Scan for the cell matching the given text and deliver its (X, Y) coordinate at center. 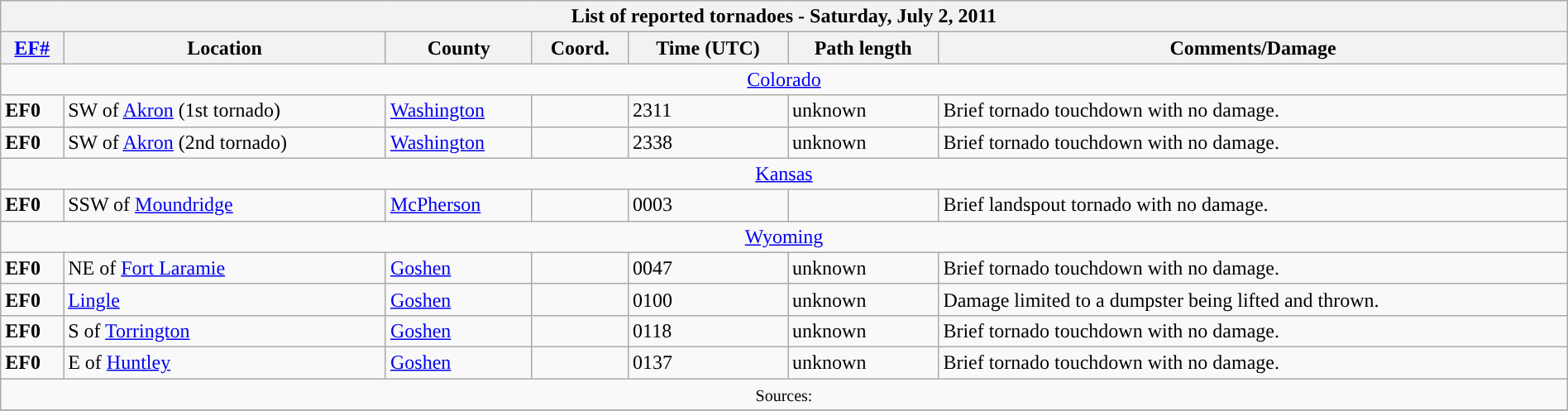
0118 (708, 331)
0100 (708, 299)
Wyoming (784, 237)
Brief landspout tornado with no damage. (1253, 205)
2311 (708, 111)
SSW of Moundridge (225, 205)
EF# (32, 48)
Location (225, 48)
Coord. (580, 48)
Path length (863, 48)
Sources: (784, 394)
Comments/Damage (1253, 48)
S of Torrington (225, 331)
SW of Akron (2nd tornado) (225, 142)
E of Huntley (225, 362)
Kansas (784, 174)
McPherson (458, 205)
0047 (708, 268)
0003 (708, 205)
Lingle (225, 299)
Damage limited to a dumpster being lifted and thrown. (1253, 299)
Colorado (784, 79)
0137 (708, 362)
List of reported tornadoes - Saturday, July 2, 2011 (784, 17)
NE of Fort Laramie (225, 268)
SW of Akron (1st tornado) (225, 111)
Time (UTC) (708, 48)
County (458, 48)
2338 (708, 142)
